Scan for the cell matching the given text and deliver its [X, Y] coordinate at center. 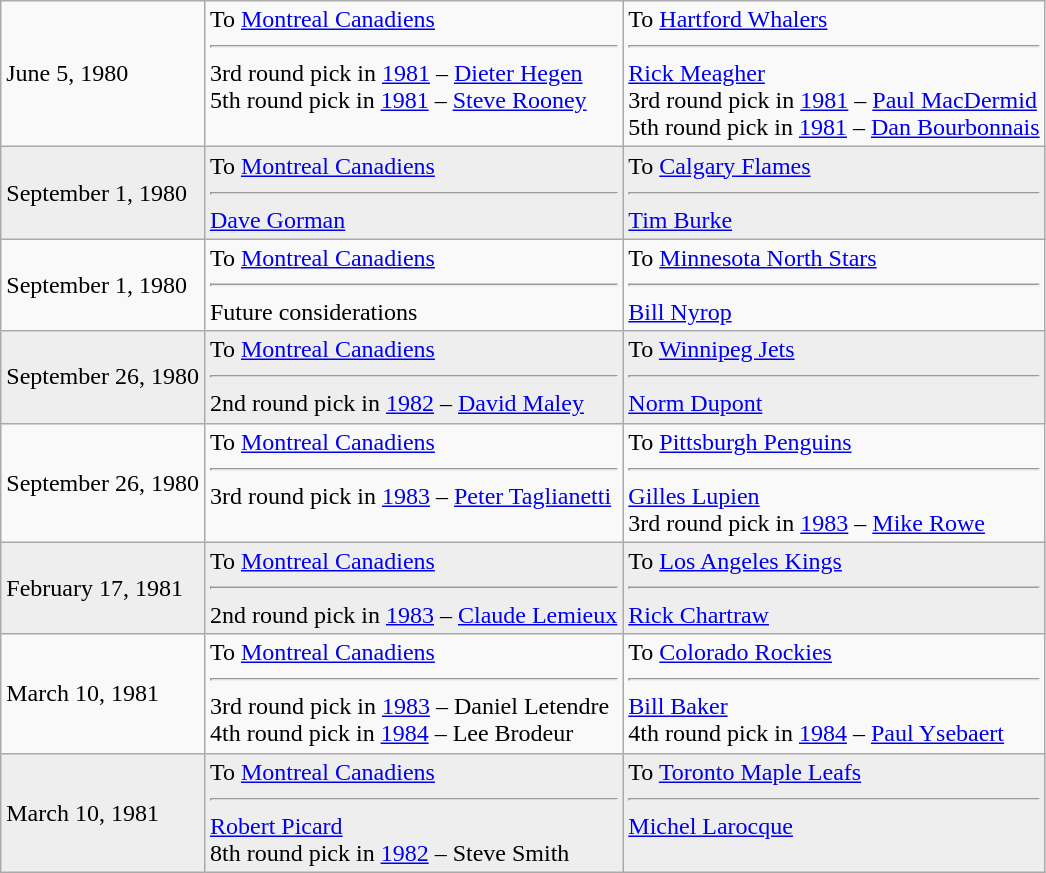
To Montreal CanadiensRobert Picard 8th round pick in 1982 – Steve Smith [413, 812]
To Montreal Canadiens3rd round pick in 1983 – Daniel Letendre 4th round pick in 1984 – Lee Brodeur [413, 694]
To Pittsburgh PenguinsGilles Lupien 3rd round pick in 1983 – Mike Rowe [834, 482]
February 17, 1981 [103, 588]
June 5, 1980 [103, 74]
To Minnesota North StarsBill Nyrop [834, 285]
To Montreal Canadiens3rd round pick in 1981 – Dieter Hegen 5th round pick in 1981 – Steve Rooney [413, 74]
To Montreal Canadiens3rd round pick in 1983 – Peter Taglianetti [413, 482]
To Montreal CanadiensDave Gorman [413, 193]
To Montreal CanadiensFuture considerations [413, 285]
To Los Angeles KingsRick Chartraw [834, 588]
To Montreal Canadiens2nd round pick in 1982 – David Maley [413, 377]
To Toronto Maple LeafsMichel Larocque [834, 812]
To Winnipeg JetsNorm Dupont [834, 377]
To Colorado RockiesBill Baker 4th round pick in 1984 – Paul Ysebaert [834, 694]
To Montreal Canadiens2nd round pick in 1983 – Claude Lemieux [413, 588]
To Hartford WhalersRick Meagher 3rd round pick in 1981 – Paul MacDermid 5th round pick in 1981 – Dan Bourbonnais [834, 74]
To Calgary FlamesTim Burke [834, 193]
